Locate the cell with the specified text and output its [x, y] center coordinate. 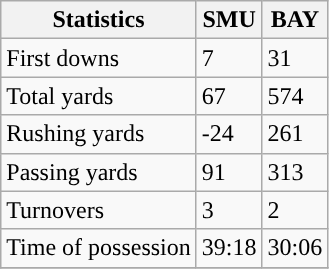
First downs [99, 58]
67 [229, 96]
39:18 [229, 248]
Time of possession [99, 248]
-24 [229, 134]
2 [295, 210]
7 [229, 58]
Passing yards [99, 172]
Total yards [99, 96]
91 [229, 172]
30:06 [295, 248]
313 [295, 172]
Rushing yards [99, 134]
3 [229, 210]
261 [295, 134]
31 [295, 58]
Statistics [99, 20]
BAY [295, 20]
SMU [229, 20]
Turnovers [99, 210]
574 [295, 96]
